Return the [X, Y] coordinate for the center point of the cell that contains the specified text.  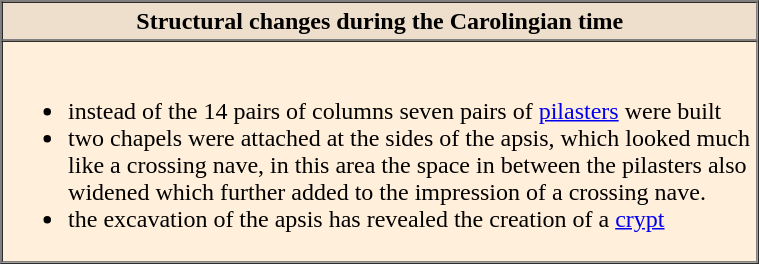
Structural changes during the Carolingian time [380, 22]
